From the cell containing the given text, extract its center point as [x, y] coordinate. 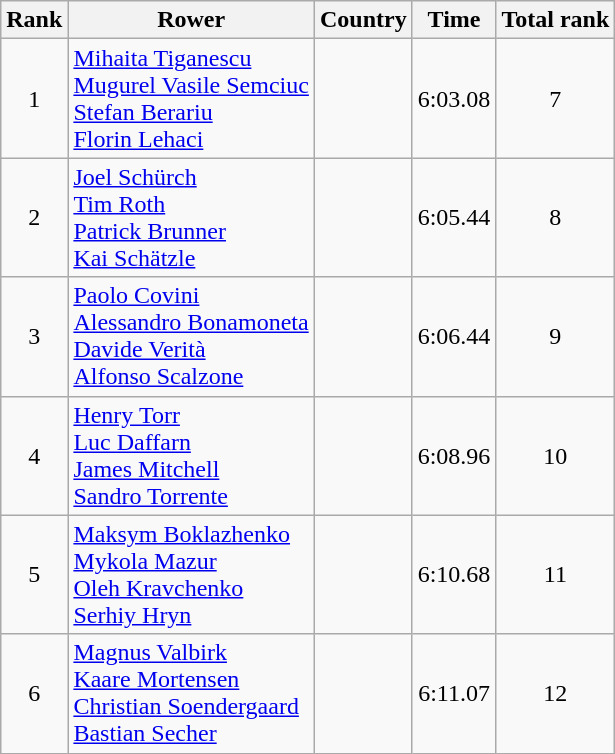
6:03.08 [454, 98]
6 [34, 694]
7 [556, 98]
4 [34, 456]
6:08.96 [454, 456]
Time [454, 20]
11 [556, 574]
6:05.44 [454, 218]
Rower [192, 20]
6:06.44 [454, 336]
9 [556, 336]
Country [363, 20]
12 [556, 694]
1 [34, 98]
6:10.68 [454, 574]
2 [34, 218]
6:11.07 [454, 694]
Joel SchürchTim RothPatrick BrunnerKai Schätzle [192, 218]
10 [556, 456]
Total rank [556, 20]
5 [34, 574]
8 [556, 218]
Mihaita TiganescuMugurel Vasile SemciucStefan BerariuFlorin Lehaci [192, 98]
Rank [34, 20]
Magnus ValbirkKaare MortensenChristian SoendergaardBastian Secher [192, 694]
3 [34, 336]
Paolo CoviniAlessandro BonamonetaDavide VeritàAlfonso Scalzone [192, 336]
Maksym BoklazhenkoMykola MazurOleh KravchenkoSerhiy Hryn [192, 574]
Henry TorrLuc DaffarnJames MitchellSandro Torrente [192, 456]
